From the cell containing the given text, extract its center point as (X, Y) coordinate. 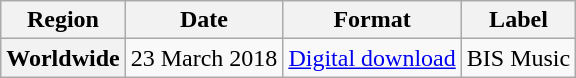
Region (63, 20)
23 March 2018 (204, 58)
Format (372, 20)
BIS Music (518, 58)
Label (518, 20)
Worldwide (63, 58)
Digital download (372, 58)
Date (204, 20)
